Capture the cell that displays the provided text and extract its (x, y) central coordinate. 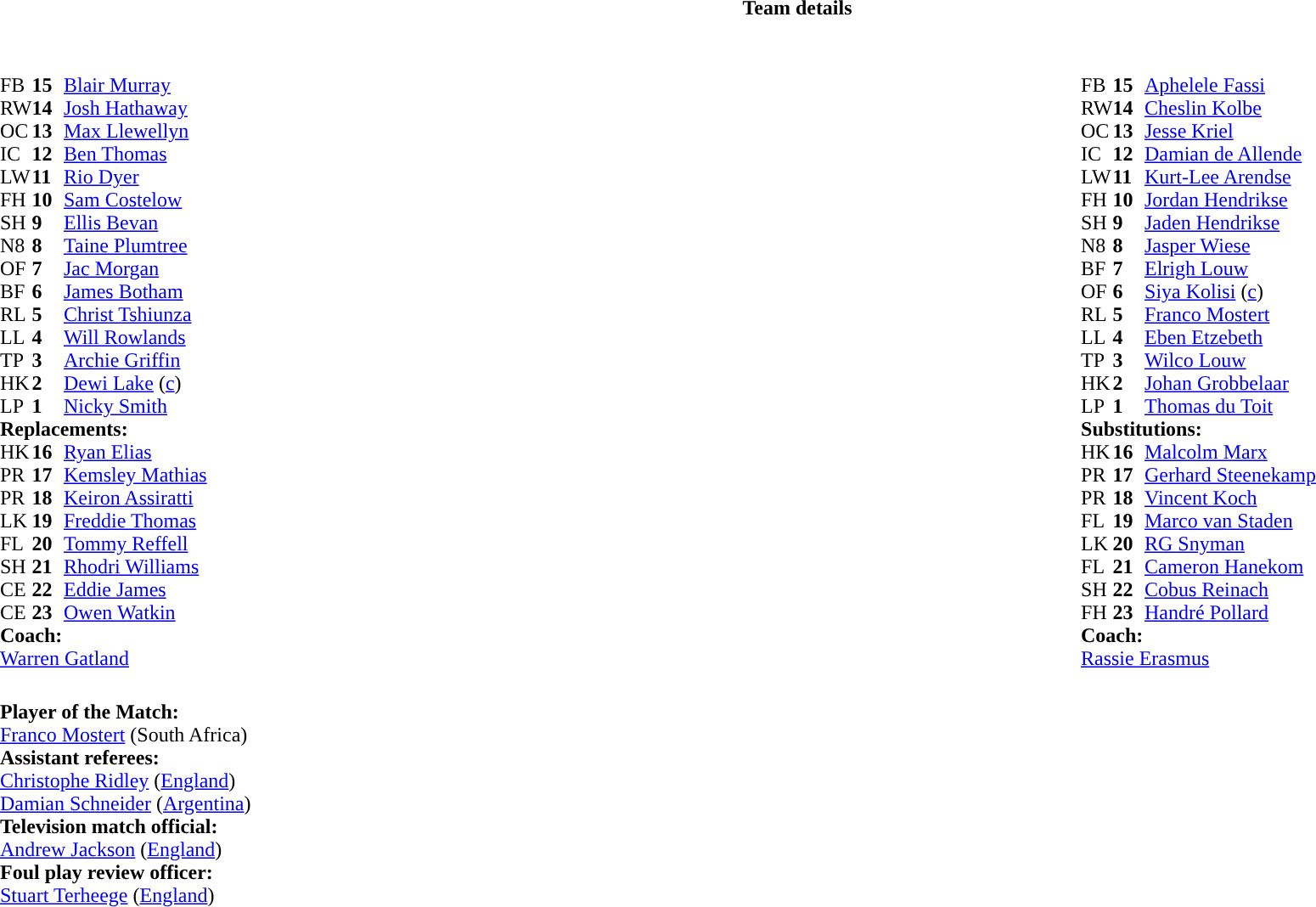
Siya Kolisi (c) (1230, 292)
Max Llewellyn (136, 131)
Thomas du Toit (1230, 406)
Owen Watkin (136, 613)
Blair Murray (136, 85)
Christ Tshiunza (136, 314)
Keiron Assiratti (136, 498)
Jaden Hendrikse (1230, 223)
Damian de Allende (1230, 155)
Substitutions: (1199, 430)
Jasper Wiese (1230, 246)
Eben Etzebeth (1230, 338)
Dewi Lake (c) (136, 384)
Rassie Erasmus (1199, 659)
Franco Mostert (1230, 314)
Johan Grobbelaar (1230, 384)
Sam Costelow (136, 200)
Kurt-Lee Arendse (1230, 177)
Tommy Reffell (136, 544)
Vincent Koch (1230, 498)
Rhodri Williams (136, 567)
Malcolm Marx (1230, 452)
Aphelele Fassi (1230, 85)
Cobus Reinach (1230, 589)
James Botham (136, 292)
Gerhard Steenekamp (1230, 476)
Wilco Louw (1230, 360)
Jesse Kriel (1230, 131)
Cameron Hanekom (1230, 567)
Marco van Staden (1230, 521)
Will Rowlands (136, 338)
Rio Dyer (136, 177)
Kemsley Mathias (136, 476)
Ryan Elias (136, 452)
RG Snyman (1230, 544)
Ellis Bevan (136, 223)
Taine Plumtree (136, 246)
Nicky Smith (136, 406)
Cheslin Kolbe (1230, 109)
Freddie Thomas (136, 521)
Ben Thomas (136, 155)
Josh Hathaway (136, 109)
Warren Gatland (104, 659)
Replacements: (104, 430)
Handré Pollard (1230, 613)
Elrigh Louw (1230, 268)
Jac Morgan (136, 268)
Archie Griffin (136, 360)
Eddie James (136, 589)
Jordan Hendrikse (1230, 200)
